Return [x, y] of the center of cell containing provided text 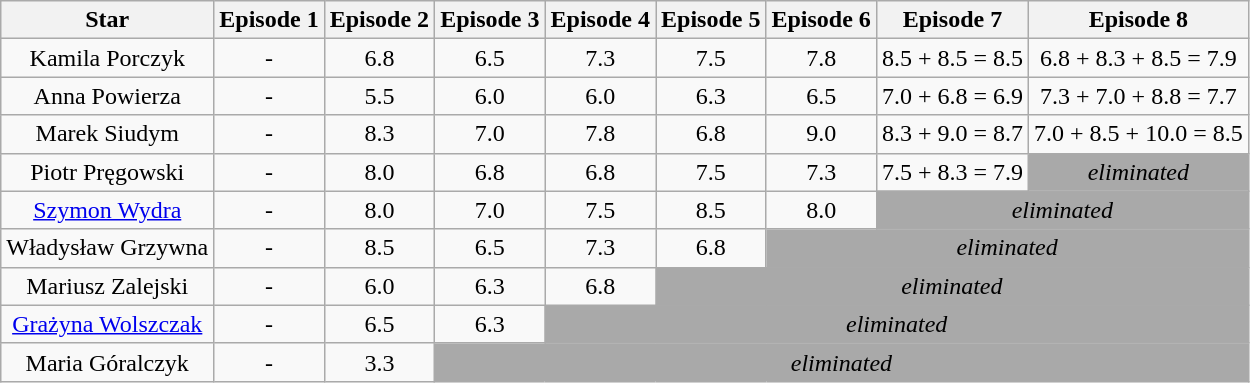
7.3 + 7.0 + 8.8 = 7.7 [1139, 96]
8.3 + 9.0 = 8.7 [952, 134]
3.3 [379, 362]
7.5 + 8.3 = 7.9 [952, 172]
Marek Siudym [108, 134]
8.5 + 8.5 = 8.5 [952, 58]
Episode 8 [1139, 20]
Episode 6 [821, 20]
Maria Góralczyk [108, 362]
8.3 [379, 134]
Episode 4 [600, 20]
9.0 [821, 134]
Star [108, 20]
Anna Powierza [108, 96]
Piotr Pręgowski [108, 172]
Kamila Porczyk [108, 58]
Episode 5 [711, 20]
Episode 2 [379, 20]
7.0 + 6.8 = 6.9 [952, 96]
Władysław Grzywna [108, 248]
Episode 7 [952, 20]
Grażyna Wolszczak [108, 324]
Episode 3 [490, 20]
5.5 [379, 96]
7.0 + 8.5 + 10.0 = 8.5 [1139, 134]
Episode 1 [269, 20]
Szymon Wydra [108, 210]
6.8 + 8.3 + 8.5 = 7.9 [1139, 58]
Mariusz Zalejski [108, 286]
